Determine the (X, Y) coordinate at the center of the cell enclosing the given text.  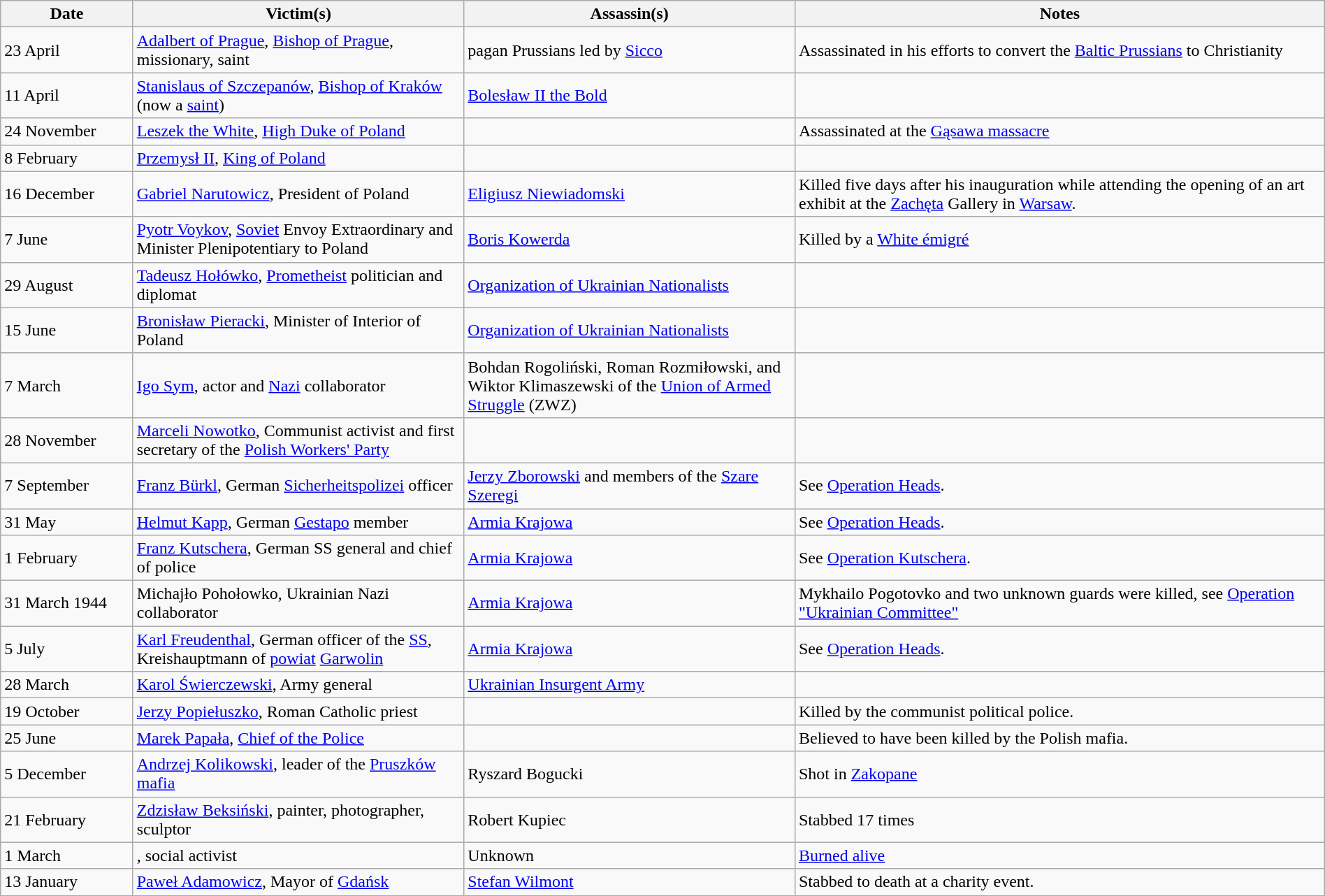
Igo Sym, actor and Nazi collaborator (298, 385)
Michajło Pohołowko, Ukrainian Nazi collaborator (298, 604)
5 December (67, 774)
Burned alive (1059, 855)
Stabbed to death at a charity event. (1059, 882)
Marek Papała, Chief of the Police (298, 738)
1 March (67, 855)
Robert Kupiec (630, 819)
Karl Freudenthal, German officer of the SS, Kreishauptmann of powiat Garwolin (298, 649)
11 April (67, 95)
Notes (1059, 14)
28 March (67, 685)
Ryszard Bogucki (630, 774)
Zdzisław Beksiński, painter, photographer, sculptor (298, 819)
See Operation Kutschera. (1059, 558)
Victim(s) (298, 14)
pagan Prussians led by Sicco (630, 50)
Assassin(s) (630, 14)
Adalbert of Prague, Bishop of Prague, missionary, saint (298, 50)
23 April (67, 50)
Gabriel Narutowicz, President of Poland (298, 194)
Mykhailo Pogotovko and two unknown guards were killed, see Operation "Ukrainian Committee" (1059, 604)
Stefan Wilmont (630, 882)
, social activist (298, 855)
Assassinated at the Gąsawa massacre (1059, 131)
Franz Bürkl, German Sicherheitspolizei officer (298, 485)
Jerzy Zborowski and members of the Szare Szeregi (630, 485)
7 June (67, 239)
Ukrainian Insurgent Army (630, 685)
Przemysł II, King of Poland (298, 158)
Leszek the White, High Duke of Poland (298, 131)
7 September (67, 485)
28 November (67, 440)
16 December (67, 194)
Karol Świerczewski, Army general (298, 685)
31 March 1944 (67, 604)
Eligiusz Niewiadomski (630, 194)
Killed by a White émigré (1059, 239)
29 August (67, 285)
Believed to have been killed by the Polish mafia. (1059, 738)
Helmut Kapp, German Gestapo member (298, 522)
8 February (67, 158)
Unknown (630, 855)
Pyotr Voykov, Soviet Envoy Extraordinary and Minister Plenipotentiary to Poland (298, 239)
Assassinated in his efforts to convert the Baltic Prussians to Christianity (1059, 50)
21 February (67, 819)
Marceli Nowotko, Communist activist and first secretary of the Polish Workers' Party (298, 440)
24 November (67, 131)
15 June (67, 330)
13 January (67, 882)
Shot in Zakopane (1059, 774)
Tadeusz Hołówko, Prometheist politician and diplomat (298, 285)
Andrzej Kolikowski, leader of the Pruszków mafia (298, 774)
Paweł Adamowicz, Mayor of Gdańsk (298, 882)
1 February (67, 558)
Stanislaus of Szczepanów, Bishop of Kraków (now a saint) (298, 95)
Jerzy Popiełuszko, Roman Catholic priest (298, 711)
25 June (67, 738)
Killed by the communist political police. (1059, 711)
Franz Kutschera, German SS general and chief of police (298, 558)
31 May (67, 522)
Bronisław Pieracki, Minister of Interior of Poland (298, 330)
5 July (67, 649)
7 March (67, 385)
Stabbed 17 times (1059, 819)
Killed five days after his inauguration while attending the opening of an art exhibit at the Zachęta Gallery in Warsaw. (1059, 194)
Bohdan Rogoliński, Roman Rozmiłowski, and Wiktor Klimaszewski of the Union of Armed Struggle (ZWZ) (630, 385)
19 October (67, 711)
Bolesław II the Bold (630, 95)
Date (67, 14)
Boris Kowerda (630, 239)
